Return (X, Y) of the center of cell containing provided text 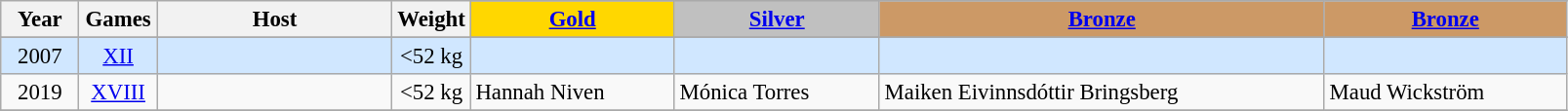
Mónica Torres (777, 92)
Gold (572, 19)
2007 (40, 56)
Hannah Niven (572, 92)
Games (118, 19)
XVIII (118, 92)
2019 (40, 92)
Host (275, 19)
Silver (777, 19)
Year (40, 19)
Weight (431, 19)
Maiken Eivinnsdóttir Bringsberg (1102, 92)
Maud Wickström (1445, 92)
XII (118, 56)
